From the cell containing the given text, extract its center point as (X, Y) coordinate. 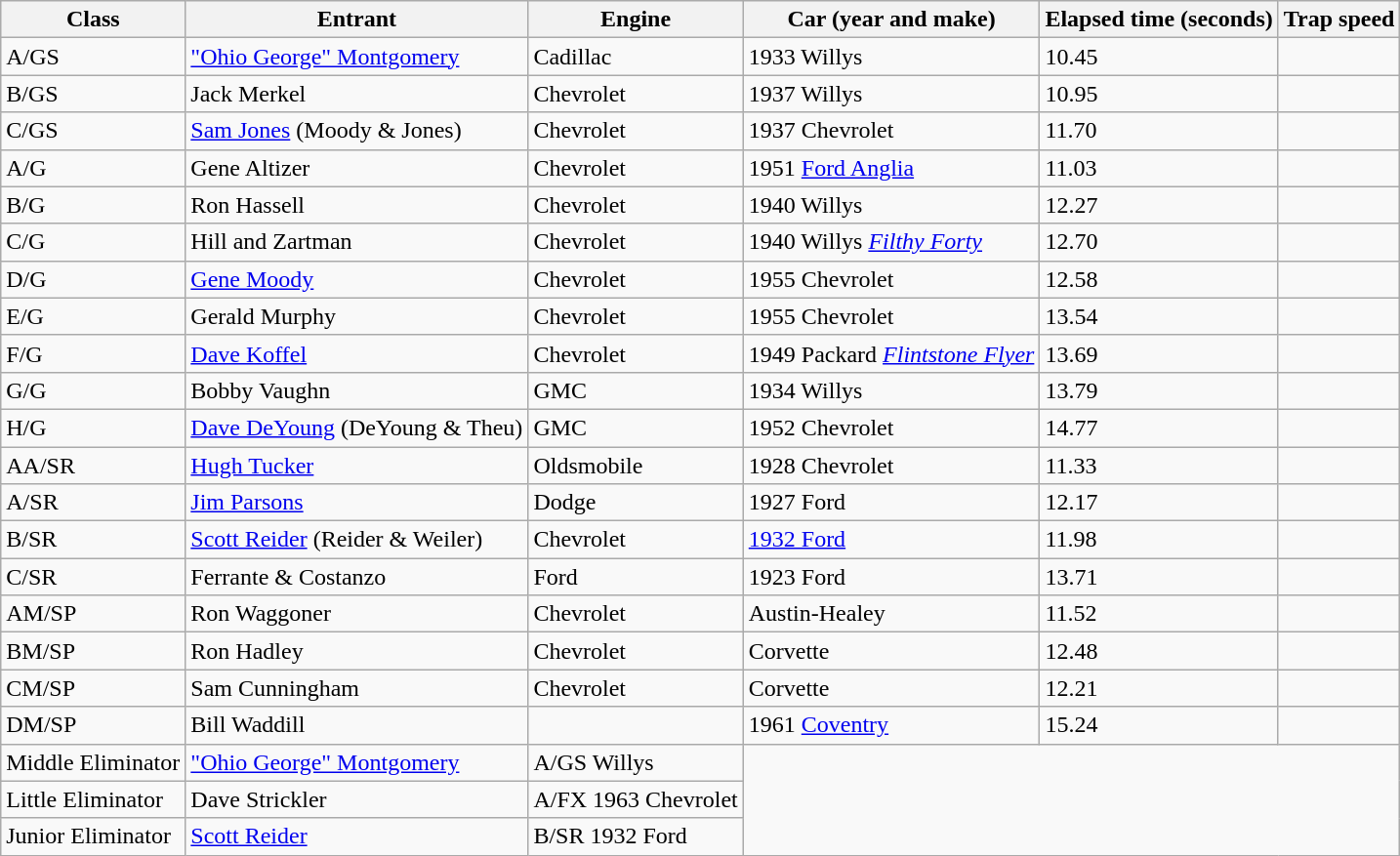
11.70 (1159, 131)
Class (94, 20)
1951 Ford Anglia (891, 168)
Jim Parsons (357, 503)
11.98 (1159, 540)
Gene Altizer (357, 168)
B/SR (94, 540)
B/GS (94, 94)
1923 Ford (891, 577)
Ron Hassell (357, 205)
Ford (636, 577)
E/G (94, 316)
10.45 (1159, 57)
1927 Ford (891, 503)
Sam Cunningham (357, 688)
Car (year and make) (891, 20)
Cadillac (636, 57)
11.52 (1159, 614)
DM/SP (94, 725)
13.54 (1159, 316)
A/GS Willys (636, 762)
13.79 (1159, 390)
C/GS (94, 131)
13.71 (1159, 577)
B/SR 1932 Ford (636, 836)
12.17 (1159, 503)
1940 Willys (891, 205)
Trap speed (1339, 20)
A/G (94, 168)
Bobby Vaughn (357, 390)
1937 Chevrolet (891, 131)
BM/SP (94, 651)
C/G (94, 242)
Jack Merkel (357, 94)
Gerald Murphy (357, 316)
AA/SR (94, 466)
Elapsed time (seconds) (1159, 20)
A/FX 1963 Chevrolet (636, 799)
Hill and Zartman (357, 242)
Gene Moody (357, 279)
15.24 (1159, 725)
11.33 (1159, 466)
B/G (94, 205)
Engine (636, 20)
12.58 (1159, 279)
1949 Packard Flintstone Flyer (891, 353)
13.69 (1159, 353)
Dave Koffel (357, 353)
1940 Willys Filthy Forty (891, 242)
10.95 (1159, 94)
Ron Hadley (357, 651)
Dave Strickler (357, 799)
Dodge (636, 503)
1928 Chevrolet (891, 466)
A/GS (94, 57)
Little Eliminator (94, 799)
Scott Reider (357, 836)
Junior Eliminator (94, 836)
Hugh Tucker (357, 466)
12.70 (1159, 242)
12.21 (1159, 688)
G/G (94, 390)
A/SR (94, 503)
C/SR (94, 577)
Oldsmobile (636, 466)
Dave DeYoung (DeYoung & Theu) (357, 428)
12.48 (1159, 651)
AM/SP (94, 614)
Bill Waddill (357, 725)
1933 Willys (891, 57)
Sam Jones (Moody & Jones) (357, 131)
1952 Chevrolet (891, 428)
Ron Waggoner (357, 614)
Austin-Healey (891, 614)
Ferrante & Costanzo (357, 577)
F/G (94, 353)
14.77 (1159, 428)
11.03 (1159, 168)
Middle Eliminator (94, 762)
D/G (94, 279)
1961 Coventry (891, 725)
1932 Ford (891, 540)
1937 Willys (891, 94)
Entrant (357, 20)
12.27 (1159, 205)
1934 Willys (891, 390)
CM/SP (94, 688)
Scott Reider (Reider & Weiler) (357, 540)
H/G (94, 428)
